Extract the (x, y) coordinate from the center of the cell holding the provided text.  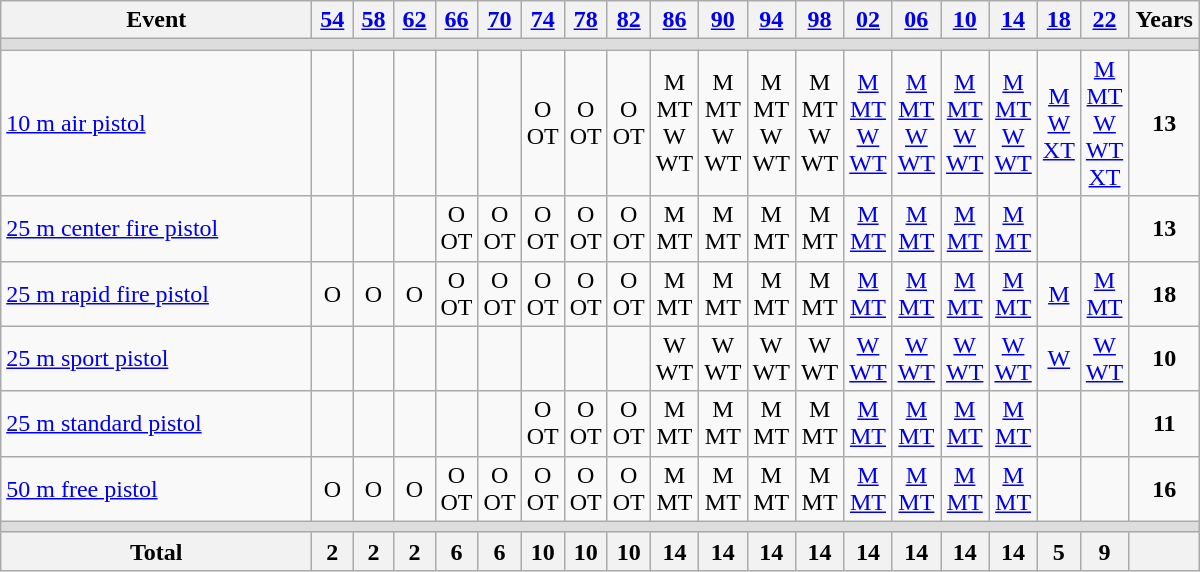
10 m air pistol (156, 123)
70 (500, 20)
Years (1164, 20)
66 (456, 20)
25 m rapid fire pistol (156, 294)
22 (1104, 20)
25 m standard pistol (156, 424)
16 (1164, 488)
11 (1164, 424)
9 (1104, 551)
90 (723, 20)
Total (156, 551)
82 (628, 20)
62 (414, 20)
25 m center fire pistol (156, 228)
W (1058, 358)
MMTWWTXT (1104, 123)
MWXT (1058, 123)
94 (771, 20)
06 (916, 20)
Event (156, 20)
74 (542, 20)
50 m free pistol (156, 488)
M (1058, 294)
5 (1058, 551)
58 (374, 20)
25 m sport pistol (156, 358)
02 (868, 20)
98 (819, 20)
78 (586, 20)
86 (674, 20)
54 (332, 20)
